Find where the given text appears and provide that cell's center as (x, y) coordinate. 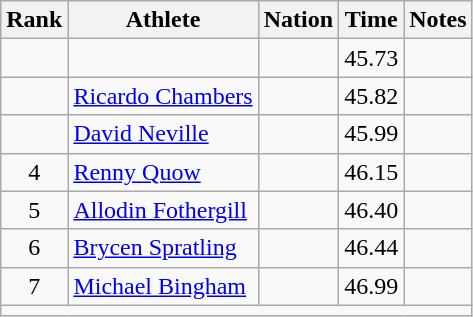
46.99 (372, 286)
46.40 (372, 210)
Nation (298, 20)
Athlete (163, 20)
Notes (438, 20)
David Neville (163, 134)
4 (34, 172)
Michael Bingham (163, 286)
Ricardo Chambers (163, 96)
46.44 (372, 248)
Time (372, 20)
5 (34, 210)
45.73 (372, 58)
Brycen Spratling (163, 248)
Rank (34, 20)
46.15 (372, 172)
45.99 (372, 134)
7 (34, 286)
6 (34, 248)
Renny Quow (163, 172)
Allodin Fothergill (163, 210)
45.82 (372, 96)
